Scan for the cell matching the given text and deliver its [X, Y] coordinate at center. 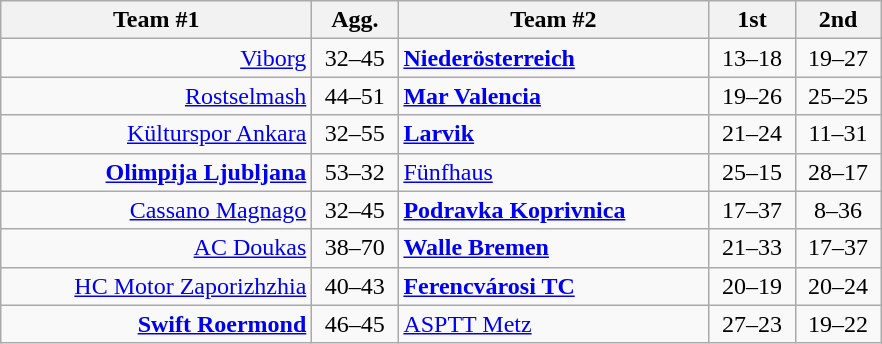
28–17 [838, 172]
44–51 [355, 96]
2nd [838, 20]
Rostselmash [156, 96]
Agg. [355, 20]
Viborg [156, 58]
Cassano Magnago [156, 210]
Podravka Koprivnica [554, 210]
32–55 [355, 134]
ASPTT Metz [554, 324]
Külturspor Ankara [156, 134]
11–31 [838, 134]
Swift Roermond [156, 324]
Team #2 [554, 20]
Ferencvárosi TC [554, 286]
27–23 [752, 324]
13–18 [752, 58]
Olimpija Ljubljana [156, 172]
Niederösterreich [554, 58]
8–36 [838, 210]
19–22 [838, 324]
Larvik [554, 134]
20–19 [752, 286]
21–33 [752, 248]
HC Motor Zaporizhzhia [156, 286]
53–32 [355, 172]
Walle Bremen [554, 248]
20–24 [838, 286]
38–70 [355, 248]
40–43 [355, 286]
19–26 [752, 96]
AC Doukas [156, 248]
19–27 [838, 58]
Mar Valencia [554, 96]
25–15 [752, 172]
25–25 [838, 96]
Fünfhaus [554, 172]
1st [752, 20]
46–45 [355, 324]
Team #1 [156, 20]
21–24 [752, 134]
